Identify which cell holds the provided text, then report its [x, y] central coordinate. 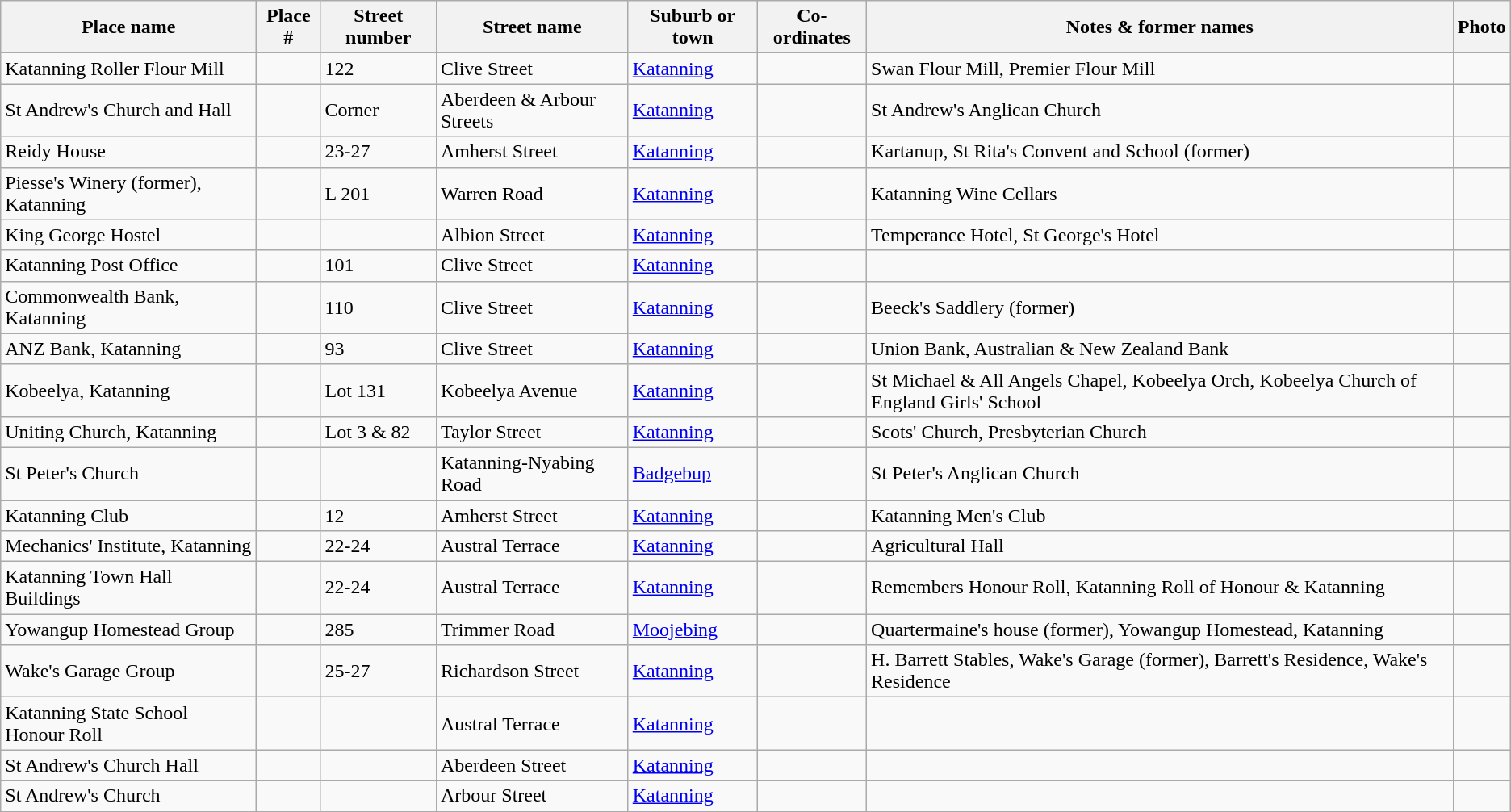
King George Hostel [129, 235]
Kobeelya Avenue [532, 391]
Arbour Street [532, 796]
St Andrew's Anglican Church [1161, 110]
Katanning Wine Cellars [1161, 194]
Taylor Street [532, 432]
Warren Road [532, 194]
St Andrew's Church [129, 796]
St Peter's Anglican Church [1161, 473]
Union Bank, Australian & New Zealand Bank [1161, 349]
H. Barrett Stables, Wake's Garage (former), Barrett's Residence, Wake's Residence [1161, 672]
23-27 [378, 152]
Lot 131 [378, 391]
Suburb or town [693, 27]
ANZ Bank, Katanning [129, 349]
Aberdeen & Arbour Streets [532, 110]
Badgebup [693, 473]
Place # [289, 27]
Katanning Men's Club [1161, 516]
Place name [129, 27]
Katanning Club [129, 516]
L 201 [378, 194]
Notes & former names [1161, 27]
Katanning Town Hall Buildings [129, 588]
Yowangup Homestead Group [129, 630]
101 [378, 266]
Kobeelya, Katanning [129, 391]
Street number [378, 27]
Agricultural Hall [1161, 546]
Katanning Roller Flour Mill [129, 69]
Lot 3 & 82 [378, 432]
Photo [1482, 27]
Richardson Street [532, 672]
Reidy House [129, 152]
25-27 [378, 672]
Swan Flour Mill, Premier Flour Mill [1161, 69]
Katanning Post Office [129, 266]
110 [378, 307]
Albion Street [532, 235]
St Peter's Church [129, 473]
St Andrew's Church and Hall [129, 110]
Co-ordinates [812, 27]
Corner [378, 110]
Remembers Honour Roll, Katanning Roll of Honour & Katanning [1161, 588]
St Michael & All Angels Chapel, Kobeelya Orch, Kobeelya Church of England Girls' School [1161, 391]
Temperance Hotel, St George's Hotel [1161, 235]
Wake's Garage Group [129, 672]
Aberdeen Street [532, 765]
Scots' Church, Presbyterian Church [1161, 432]
Beeck's Saddlery (former) [1161, 307]
Trimmer Road [532, 630]
Street name [532, 27]
Mechanics' Institute, Katanning [129, 546]
12 [378, 516]
Katanning State School Honour Roll [129, 723]
122 [378, 69]
Moojebing [693, 630]
Piesse's Winery (former), Katanning [129, 194]
Commonwealth Bank, Katanning [129, 307]
Quartermaine's house (former), Yowangup Homestead, Katanning [1161, 630]
St Andrew's Church Hall [129, 765]
Kartanup, St Rita's Convent and School (former) [1161, 152]
Uniting Church, Katanning [129, 432]
285 [378, 630]
Katanning-Nyabing Road [532, 473]
93 [378, 349]
